Capture the cell that displays the provided text and extract its [x, y] central coordinate. 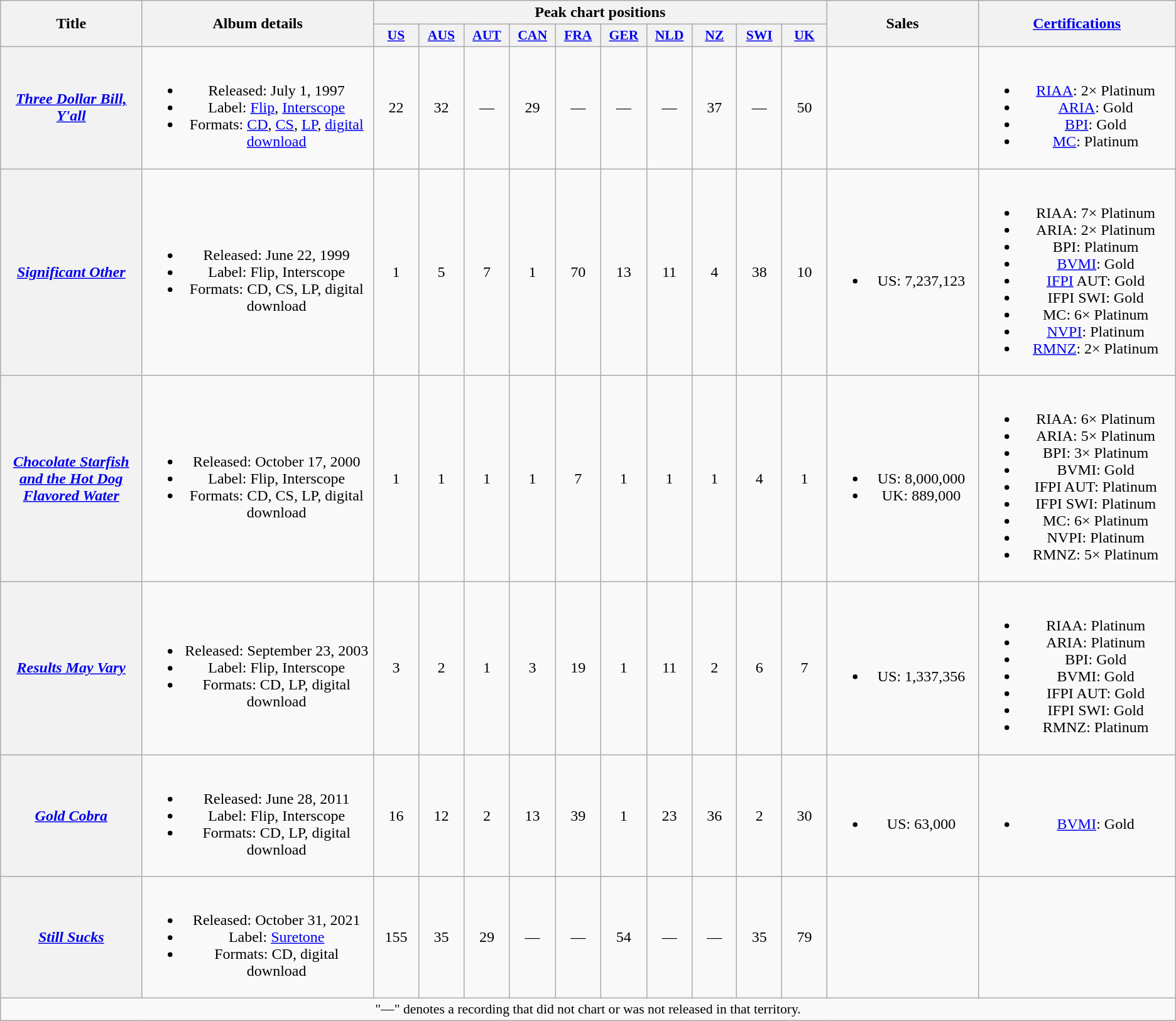
AUT [487, 36]
Chocolate Starfish and the Hot Dog Flavored Water [72, 478]
RIAA: 2× PlatinumARIA: GoldBPI: GoldMC: Platinum [1077, 107]
Released: October 17, 2000Label: Flip, InterscopeFormats: CD, CS, LP, digital download [258, 478]
37 [715, 107]
BVMI: Gold [1077, 816]
Significant Other [72, 271]
"—" denotes a recording that did not chart or was not released in that territory. [588, 1010]
12 [441, 816]
Three Dollar Bill, Y'all [72, 107]
38 [759, 271]
Released: July 1, 1997Label: Flip, InterscopeFormats: CD, CS, LP, digital download [258, 107]
10 [804, 271]
RIAA: 6× PlatinumARIA: 5× PlatinumBPI: 3× PlatinumBVMI: GoldIFPI AUT: PlatinumIFPI SWI: PlatinumMC: 6× PlatinumNVPI: PlatinumRMNZ: 5× Platinum [1077, 478]
30 [804, 816]
36 [715, 816]
US [396, 36]
Gold Cobra [72, 816]
US: 7,237,123 [902, 271]
155 [396, 937]
Certifications [1077, 24]
32 [441, 107]
5 [441, 271]
FRA [578, 36]
Released: October 31, 2021Label: SuretoneFormats: CD, digital download [258, 937]
NZ [715, 36]
Still Sucks [72, 937]
US: 1,337,356 [902, 668]
RIAA: 7× PlatinumARIA: 2× PlatinumBPI: PlatinumBVMI: GoldIFPI AUT: GoldIFPI SWI: GoldMC: 6× PlatinumNVPI: PlatinumRMNZ: 2× Platinum [1077, 271]
NLD [670, 36]
19 [578, 668]
US: 8,000,000UK: 889,000 [902, 478]
39 [578, 816]
16 [396, 816]
54 [623, 937]
Released: June 28, 2011Label: Flip, InterscopeFormats: CD, LP, digital download [258, 816]
GER [623, 36]
Album details [258, 24]
UK [804, 36]
Title [72, 24]
79 [804, 937]
SWI [759, 36]
Released: June 22, 1999Label: Flip, InterscopeFormats: CD, CS, LP, digital download [258, 271]
70 [578, 271]
22 [396, 107]
23 [670, 816]
US: 63,000 [902, 816]
Sales [902, 24]
CAN [533, 36]
50 [804, 107]
AUS [441, 36]
Peak chart positions [601, 13]
Released: September 23, 2003Label: Flip, InterscopeFormats: CD, LP, digital download [258, 668]
Results May Vary [72, 668]
RIAA: PlatinumARIA: PlatinumBPI: GoldBVMI: GoldIFPI AUT: GoldIFPI SWI: GoldRMNZ: Platinum [1077, 668]
6 [759, 668]
